Provide the [x, y] coordinate of the cell's center where the given text is located.  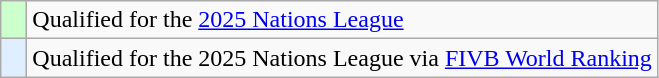
Qualified for the 2025 Nations League [342, 20]
Qualified for the 2025 Nations League via FIVB World Ranking [342, 58]
